Scan for the cell matching the given text and deliver its (x, y) coordinate at center. 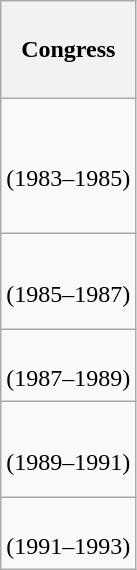
(1983–1985) (68, 166)
(1987–1989) (68, 365)
Congress (68, 50)
(1985–1987) (68, 281)
(1991–1993) (68, 533)
(1989–1991) (68, 449)
